Identify which cell holds the provided text, then report its [x, y] central coordinate. 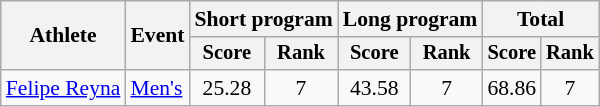
Long program [410, 19]
Event [157, 36]
Short program [263, 19]
Men's [157, 88]
Total [540, 19]
Felipe Reyna [64, 88]
68.86 [512, 88]
Athlete [64, 36]
25.28 [226, 88]
43.58 [374, 88]
